Search for the cell housing the specified text and yield its [x, y] center coordinate. 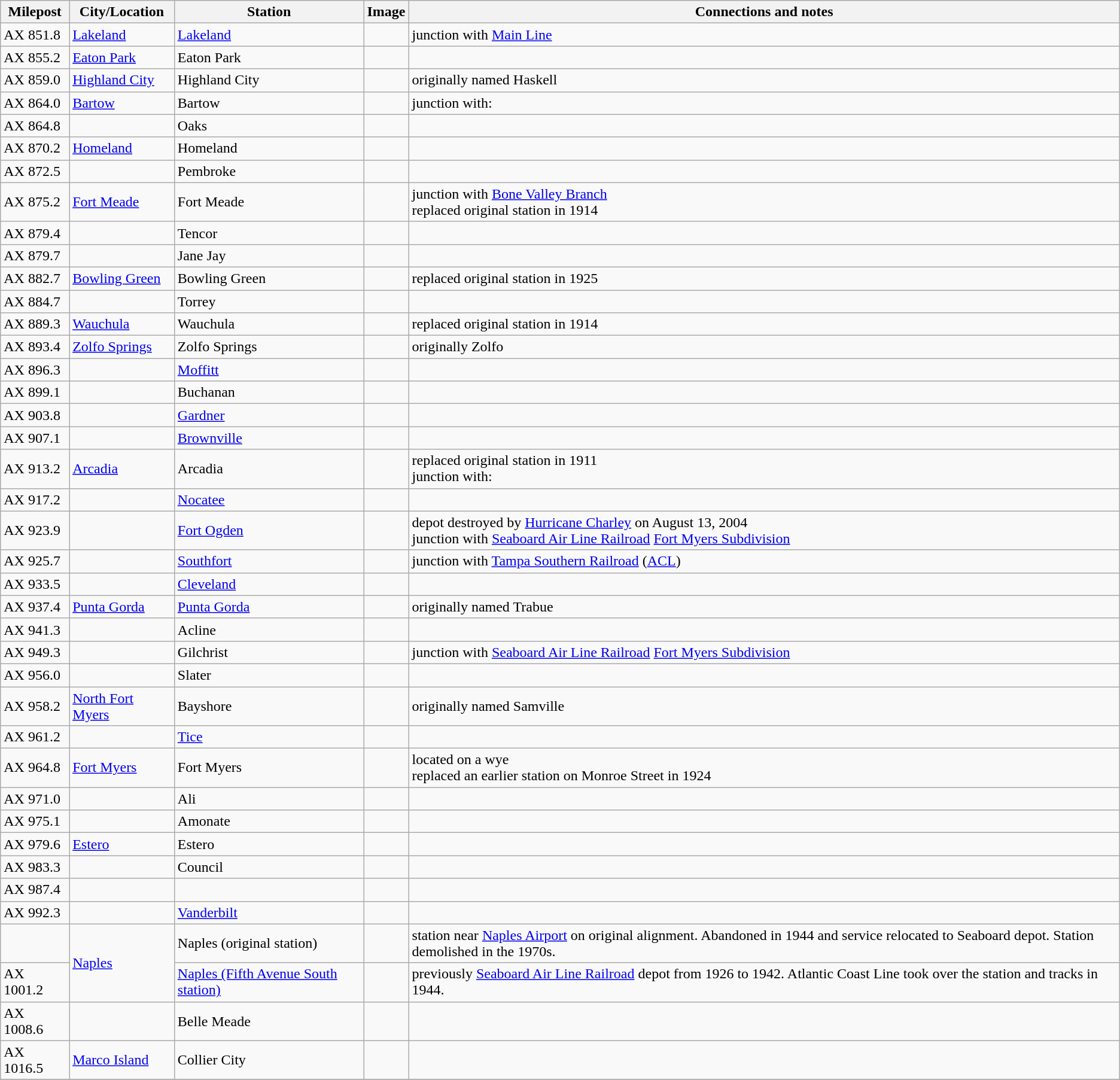
AX 875.2 [35, 202]
junction with Bone Valley Branchreplaced original station in 1914 [764, 202]
AX 889.3 [35, 324]
AX 958.2 [35, 706]
AX 975.1 [35, 822]
Milepost [35, 12]
Connections and notes [764, 12]
AX 855.2 [35, 57]
North Fort Myers [122, 706]
AX 917.2 [35, 500]
AX 1008.6 [35, 1021]
Ali [269, 799]
AX 937.4 [35, 607]
AX 864.0 [35, 103]
originally named Haskell [764, 80]
Brownville [269, 438]
Gilchrist [269, 652]
junction with: [764, 103]
replaced original station in 1911junction with: [764, 469]
Moffitt [269, 370]
AX 971.0 [35, 799]
AX 879.7 [35, 255]
Nocatee [269, 500]
depot destroyed by Hurricane Charley on August 13, 2004junction with Seaboard Air Line Railroad Fort Myers Subdivision [764, 530]
AX 882.7 [35, 278]
AX 987.4 [35, 890]
AX 923.9 [35, 530]
AX 1016.5 [35, 1060]
Marco Island [122, 1060]
AX 956.0 [35, 675]
Council [269, 867]
AX 949.3 [35, 652]
junction with Main Line [764, 35]
AX 979.6 [35, 844]
previously Seaboard Air Line Railroad depot from 1926 to 1942. Atlantic Coast Line took over the station and tracks in 1944. [764, 982]
AX 859.0 [35, 80]
Naples [122, 963]
Belle Meade [269, 1021]
Amonate [269, 822]
AX 961.2 [35, 737]
AX 879.4 [35, 233]
Tice [269, 737]
Pembroke [269, 171]
Naples (Fifth Avenue South station) [269, 982]
replaced original station in 1914 [764, 324]
AX 899.1 [35, 393]
AX 913.2 [35, 469]
replaced original station in 1925 [764, 278]
AX 870.2 [35, 148]
Oaks [269, 126]
Acline [269, 629]
Bayshore [269, 706]
originally named Samville [764, 706]
AX 884.7 [35, 301]
AX 933.5 [35, 584]
City/Location [122, 12]
Jane Jay [269, 255]
Vanderbilt [269, 912]
junction with Tampa Southern Railroad (ACL) [764, 561]
AX 907.1 [35, 438]
Image [386, 12]
Collier City [269, 1060]
station near Naples Airport on original alignment. Abandoned in 1944 and service relocated to Seaboard depot. Station demolished in the 1970s. [764, 943]
AX 903.8 [35, 415]
Buchanan [269, 393]
Torrey [269, 301]
junction with Seaboard Air Line Railroad Fort Myers Subdivision [764, 652]
Slater [269, 675]
Gardner [269, 415]
Naples (original station) [269, 943]
AX 851.8 [35, 35]
AX 1001.2 [35, 982]
AX 964.8 [35, 768]
originally Zolfo [764, 347]
AX 925.7 [35, 561]
AX 896.3 [35, 370]
Cleveland [269, 584]
AX 893.4 [35, 347]
AX 872.5 [35, 171]
Southfort [269, 561]
AX 992.3 [35, 912]
Station [269, 12]
AX 941.3 [35, 629]
AX 864.8 [35, 126]
Fort Ogden [269, 530]
AX 983.3 [35, 867]
located on a wyereplaced an earlier station on Monroe Street in 1924 [764, 768]
originally named Trabue [764, 607]
Tencor [269, 233]
